Determine the [x, y] coordinate at the center of the cell enclosing the given text.  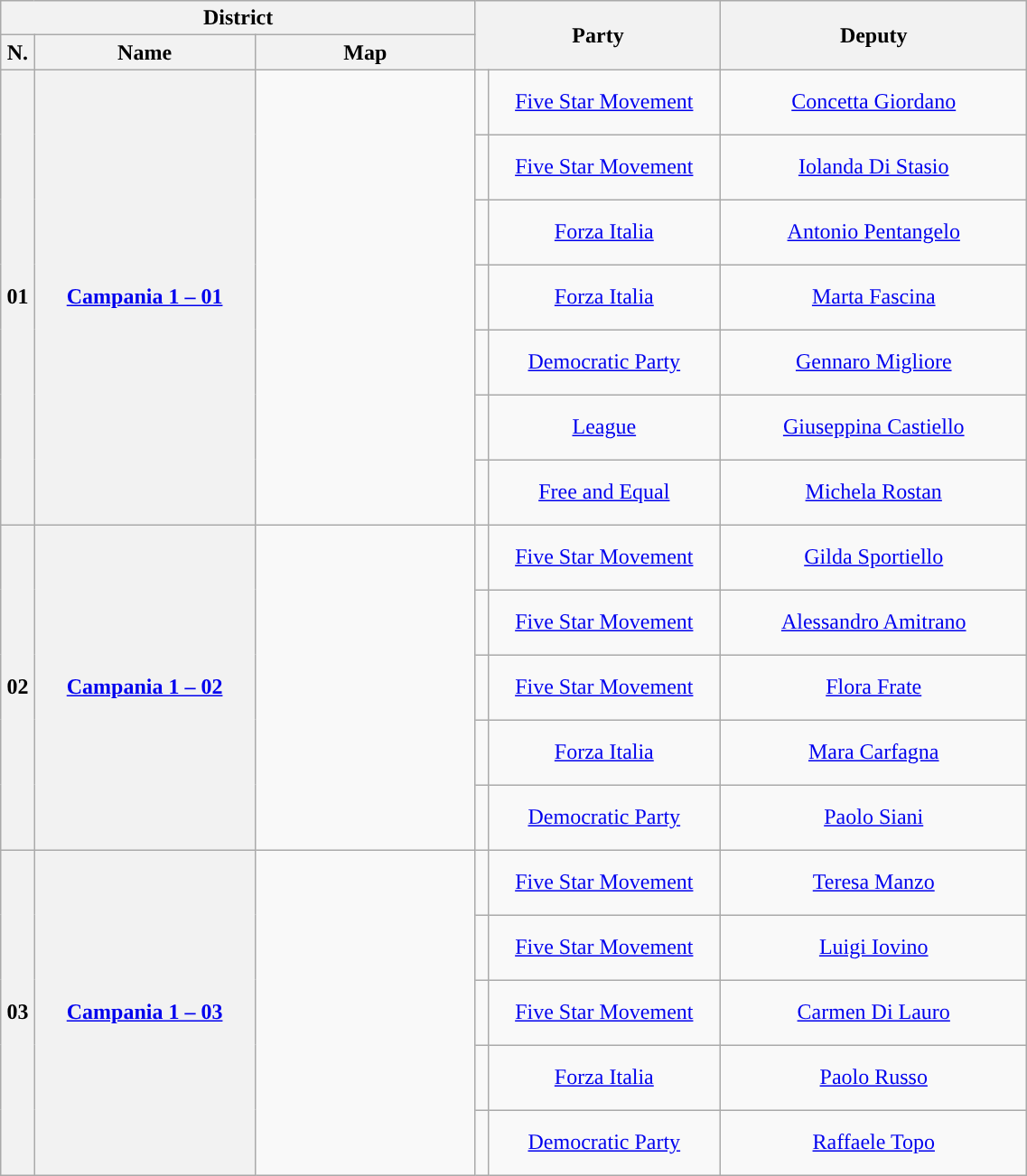
Campania 1 – 01 [145, 297]
03 [18, 1013]
Luigi Iovino [874, 947]
Alessandro Amitrano [874, 622]
Marta Fascina [874, 297]
Michela Rostan [874, 492]
District [238, 18]
Free and Equal [604, 492]
Paolo Russo [874, 1078]
01 [18, 297]
Map [365, 52]
Iolanda Di Stasio [874, 167]
Flora Frate [874, 687]
Name [145, 52]
Teresa Manzo [874, 882]
Raffaele Topo [874, 1143]
Campania 1 – 02 [145, 687]
Carmen Di Lauro [874, 1013]
Mara Carfagna [874, 752]
Gennaro Migliore [874, 362]
Party [598, 35]
Deputy [874, 35]
N. [18, 52]
Campania 1 – 03 [145, 1013]
02 [18, 687]
Giuseppina Castiello [874, 427]
Gilda Sportiello [874, 557]
Antonio Pentangelo [874, 232]
Paolo Siani [874, 817]
League [604, 427]
Concetta Giordano [874, 102]
